Capture the cell that displays the provided text and extract its (X, Y) central coordinate. 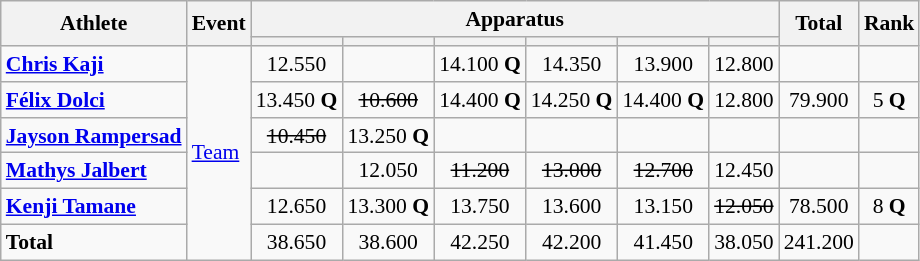
Team (219, 153)
Félix Dolci (94, 100)
13.750 (480, 207)
Kenji Tamane (94, 207)
14.100 Q (480, 64)
14.250 Q (572, 100)
Event (219, 24)
13.450 Q (297, 100)
5 Q (890, 100)
13.250 Q (388, 136)
13.300 Q (388, 207)
Chris Kaji (94, 64)
Apparatus (515, 19)
13.000 (572, 171)
12.550 (297, 64)
38.600 (388, 243)
41.450 (663, 243)
Rank (890, 24)
10.600 (388, 100)
13.600 (572, 207)
8 Q (890, 207)
12.650 (297, 207)
Jayson Rampersad (94, 136)
38.050 (744, 243)
13.900 (663, 64)
79.900 (819, 100)
13.150 (663, 207)
241.200 (819, 243)
10.450 (297, 136)
38.650 (297, 243)
Athlete (94, 24)
Mathys Jalbert (94, 171)
42.200 (572, 243)
12.450 (744, 171)
11.200 (480, 171)
12.700 (663, 171)
42.250 (480, 243)
14.350 (572, 64)
78.500 (819, 207)
